Return (X, Y) of the center of cell containing provided text 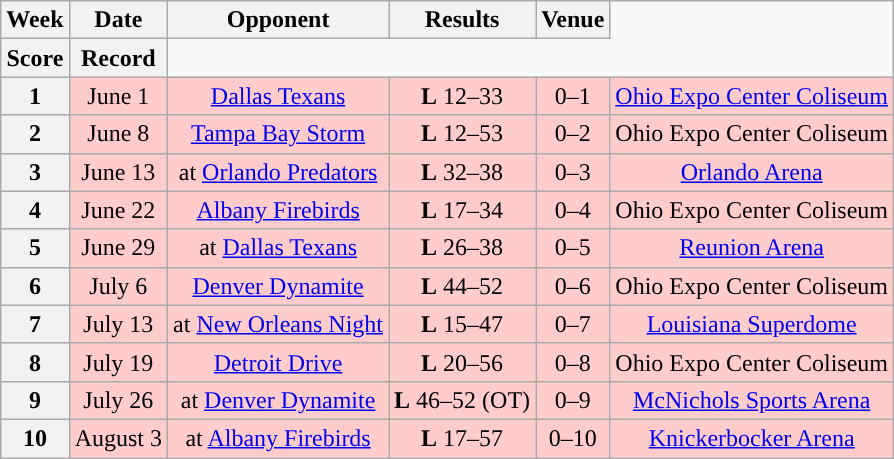
6 (35, 286)
Tampa Bay Storm (278, 134)
June 1 (118, 96)
Opponent (278, 20)
McNichols Sports Arena (752, 400)
Knickerbocker Arena (752, 438)
Week (35, 20)
L 26–38 (462, 248)
L 17–57 (462, 438)
0–4 (573, 210)
3 (35, 172)
L 32–38 (462, 172)
Dallas Texans (278, 96)
Denver Dynamite (278, 286)
L 20–56 (462, 362)
Louisiana Superdome (752, 324)
at New Orleans Night (278, 324)
August 3 (118, 438)
July 19 (118, 362)
0–3 (573, 172)
0–5 (573, 248)
June 8 (118, 134)
L 44–52 (462, 286)
at Dallas Texans (278, 248)
L 12–53 (462, 134)
July 26 (118, 400)
Record (118, 58)
July 6 (118, 286)
Results (462, 20)
L 17–34 (462, 210)
Albany Firebirds (278, 210)
June 22 (118, 210)
0–2 (573, 134)
June 13 (118, 172)
0–8 (573, 362)
0–7 (573, 324)
0–9 (573, 400)
4 (35, 210)
10 (35, 438)
Detroit Drive (278, 362)
5 (35, 248)
0–10 (573, 438)
Score (35, 58)
at Albany Firebirds (278, 438)
June 29 (118, 248)
L 15–47 (462, 324)
L 46–52 (OT) (462, 400)
at Denver Dynamite (278, 400)
9 (35, 400)
2 (35, 134)
July 13 (118, 324)
0–6 (573, 286)
0–1 (573, 96)
L 12–33 (462, 96)
1 (35, 96)
Venue (573, 20)
at Orlando Predators (278, 172)
7 (35, 324)
Reunion Arena (752, 248)
8 (35, 362)
Orlando Arena (752, 172)
Date (118, 20)
